Capture the cell that displays the provided text and extract its (X, Y) central coordinate. 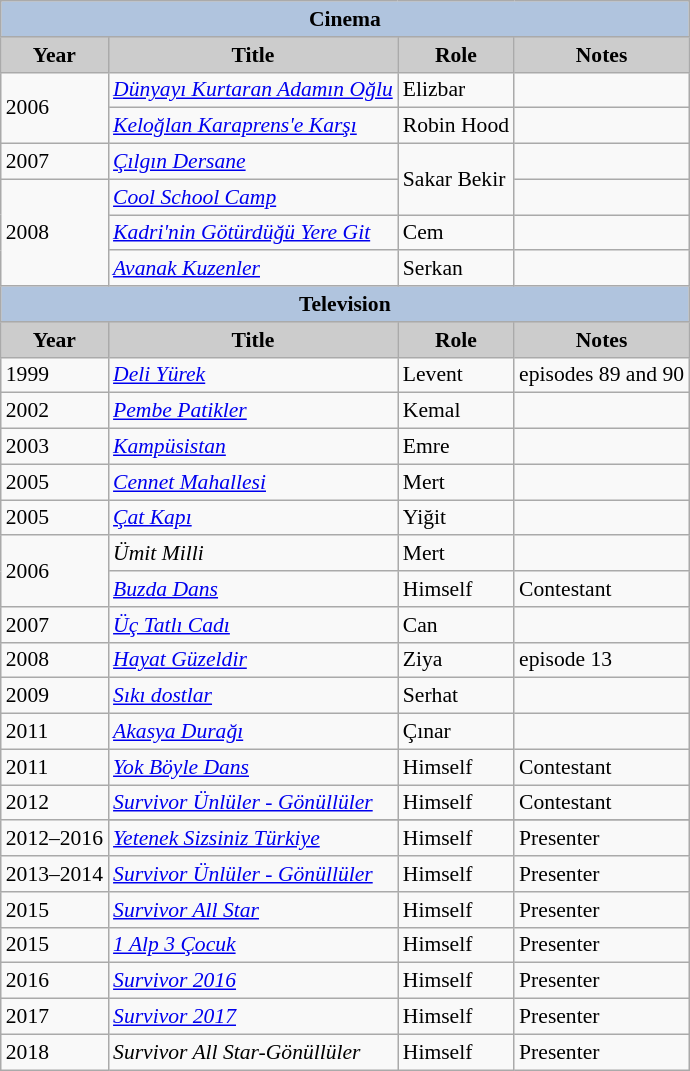
2002 (54, 411)
episodes 89 and 90 (602, 375)
Elizbar (456, 90)
Robin Hood (456, 126)
Serhat (456, 696)
episode 13 (602, 660)
Kemal (456, 411)
Survivor 2017 (253, 1017)
Emre (456, 447)
Can (456, 625)
2017 (54, 1017)
2012 (54, 803)
Çınar (456, 732)
Television (345, 304)
Yetenek Sizsiniz Türkiye (253, 839)
2013–2014 (54, 874)
Buzda Dans (253, 589)
Survivor 2016 (253, 981)
2018 (54, 1052)
Ümit Milli (253, 554)
Dünyayı Kurtaran Adamın Oğlu (253, 90)
Serkan (456, 269)
Çat Kapı (253, 518)
Survivor All Star (253, 910)
Levent (456, 375)
1 Alp 3 Çocuk (253, 945)
Sıkı dostlar (253, 696)
Deli Yürek (253, 375)
Çılgın Dersane (253, 162)
Ziya (456, 660)
Avanak Kuzenler (253, 269)
Kampüsistan (253, 447)
Kadri'nin Götürdüğü Yere Git (253, 233)
Üç Tatlı Cadı (253, 625)
Akasya Durağı (253, 732)
2016 (54, 981)
Cool School Camp (253, 197)
Survivor All Star-Gönüllüler (253, 1052)
2003 (54, 447)
Yok Böyle Dans (253, 767)
Pembe Patikler (253, 411)
1999 (54, 375)
Keloğlan Karaprens'e Karşı (253, 126)
Cinema (345, 19)
2012–2016 (54, 839)
Sakar Bekir (456, 180)
Cennet Mahallesi (253, 482)
2009 (54, 696)
Hayat Güzeldir (253, 660)
Yiğit (456, 518)
Cem (456, 233)
